For the text-containing cell, return its midpoint in (x, y) coordinate format. 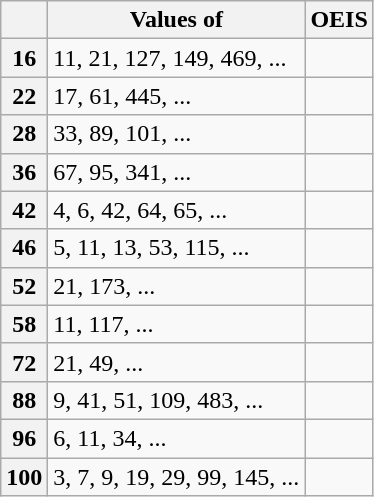
4, 6, 42, 64, 65, ... (176, 210)
33, 89, 101, ... (176, 134)
21, 173, ... (176, 286)
22 (24, 96)
3, 7, 9, 19, 29, 99, 145, ... (176, 477)
16 (24, 58)
67, 95, 341, ... (176, 172)
52 (24, 286)
96 (24, 438)
28 (24, 134)
21, 49, ... (176, 362)
100 (24, 477)
6, 11, 34, ... (176, 438)
17, 61, 445, ... (176, 96)
OEIS (339, 20)
Values of (176, 20)
11, 117, ... (176, 324)
11, 21, 127, 149, 469, ... (176, 58)
9, 41, 51, 109, 483, ... (176, 400)
88 (24, 400)
58 (24, 324)
5, 11, 13, 53, 115, ... (176, 248)
42 (24, 210)
36 (24, 172)
46 (24, 248)
72 (24, 362)
